Identify which cell holds the provided text, then report its [X, Y] central coordinate. 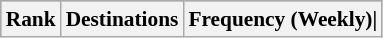
Frequency (Weekly)| [282, 19]
Destinations [122, 19]
Rank [31, 19]
